Return the [X, Y] coordinate for the center point of the cell that contains the specified text.  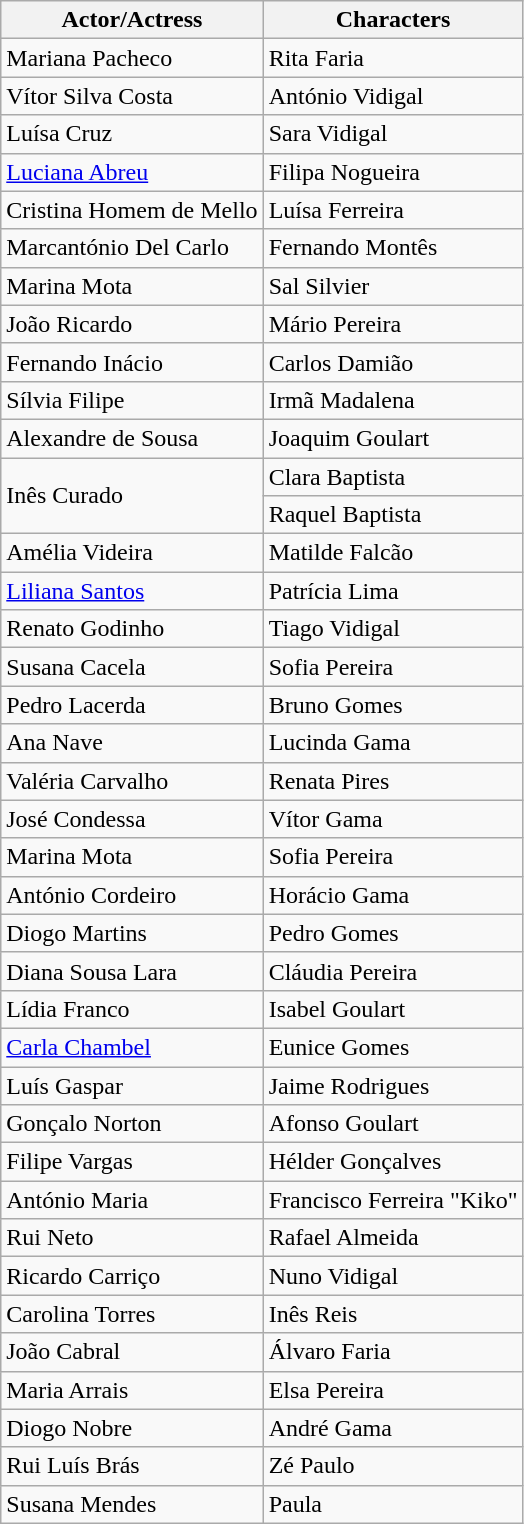
Maria Arrais [132, 1390]
Gonçalo Norton [132, 1124]
Rita Faria [393, 58]
Ricardo Carriço [132, 1276]
Joaquim Goulart [393, 438]
Ana Nave [132, 743]
Diana Sousa Lara [132, 971]
João Ricardo [132, 324]
Cristina Homem de Mello [132, 210]
Matilde Falcão [393, 553]
Filipa Nogueira [393, 172]
Carolina Torres [132, 1314]
André Gama [393, 1428]
Elsa Pereira [393, 1390]
António Vidigal [393, 96]
Vítor Silva Costa [132, 96]
Cláudia Pereira [393, 971]
Francisco Ferreira "Kiko" [393, 1200]
António Cordeiro [132, 895]
Susana Cacela [132, 667]
Diogo Nobre [132, 1428]
Fernando Montês [393, 248]
Luís Gaspar [132, 1085]
Lucinda Gama [393, 743]
Luciana Abreu [132, 172]
Susana Mendes [132, 1504]
Eunice Gomes [393, 1047]
Patrícia Lima [393, 591]
Raquel Baptista [393, 515]
Horácio Gama [393, 895]
Carlos Damião [393, 362]
Zé Paulo [393, 1466]
Luísa Ferreira [393, 210]
Rui Luís Brás [132, 1466]
Sara Vidigal [393, 134]
Vítor Gama [393, 819]
Rui Neto [132, 1238]
Marcantónio Del Carlo [132, 248]
Inês Curado [132, 496]
Paula [393, 1504]
Bruno Gomes [393, 705]
Clara Baptista [393, 477]
Renato Godinho [132, 629]
Valéria Carvalho [132, 781]
Rafael Almeida [393, 1238]
Sal Silvier [393, 286]
Lídia Franco [132, 1009]
Amélia Videira [132, 553]
Characters [393, 20]
Hélder Gonçalves [393, 1162]
Afonso Goulart [393, 1124]
João Cabral [132, 1352]
Irmã Madalena [393, 400]
Carla Chambel [132, 1047]
António Maria [132, 1200]
Sílvia Filipe [132, 400]
Inês Reis [393, 1314]
Renata Pires [393, 781]
Pedro Gomes [393, 933]
Tiago Vidigal [393, 629]
Jaime Rodrigues [393, 1085]
Fernando Inácio [132, 362]
Pedro Lacerda [132, 705]
José Condessa [132, 819]
Mariana Pacheco [132, 58]
Mário Pereira [393, 324]
Liliana Santos [132, 591]
Actor/Actress [132, 20]
Diogo Martins [132, 933]
Nuno Vidigal [393, 1276]
Filipe Vargas [132, 1162]
Alexandre de Sousa [132, 438]
Álvaro Faria [393, 1352]
Luísa Cruz [132, 134]
Isabel Goulart [393, 1009]
